Return the [X, Y] coordinate for the center point of the cell that contains the specified text.  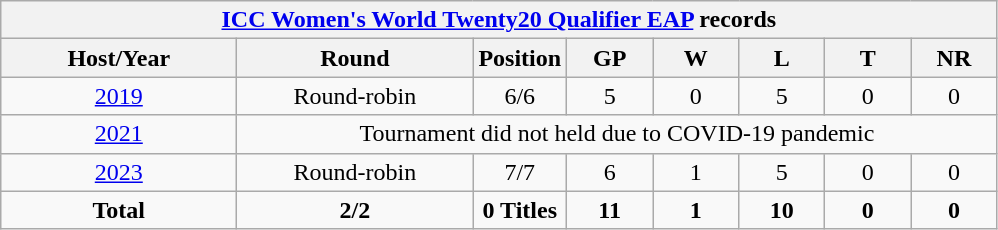
11 [610, 210]
Total [119, 210]
L [782, 58]
Host/Year [119, 58]
10 [782, 210]
Position [520, 58]
Round [355, 58]
NR [954, 58]
7/7 [520, 172]
ICC Women's World Twenty20 Qualifier EAP records [499, 20]
0 Titles [520, 210]
W [696, 58]
2019 [119, 96]
2021 [119, 134]
T [868, 58]
2/2 [355, 210]
2023 [119, 172]
6/6 [520, 96]
Tournament did not held due to COVID-19 pandemic [617, 134]
6 [610, 172]
GP [610, 58]
